Detect which cell encompasses the target text, then output its (X, Y) center coordinate. 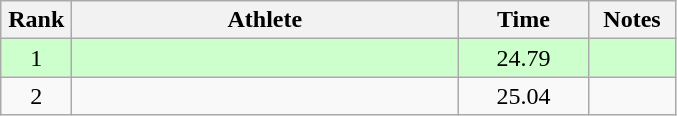
24.79 (524, 58)
Notes (632, 20)
2 (36, 96)
1 (36, 58)
25.04 (524, 96)
Time (524, 20)
Rank (36, 20)
Athlete (265, 20)
